Find where the given text appears and provide that cell's center as [X, Y] coordinate. 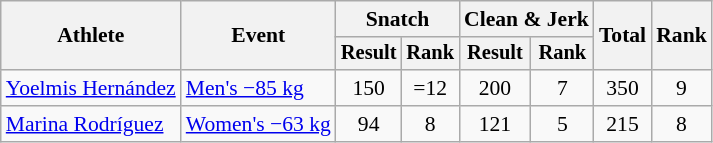
94 [369, 124]
215 [622, 124]
Event [258, 36]
Snatch [398, 19]
Women's −63 kg [258, 124]
=12 [430, 88]
350 [622, 88]
200 [495, 88]
Men's −85 kg [258, 88]
Yoelmis Hernández [91, 88]
9 [682, 88]
Marina Rodríguez [91, 124]
121 [495, 124]
Total [622, 36]
Athlete [91, 36]
Clean & Jerk [526, 19]
5 [562, 124]
150 [369, 88]
7 [562, 88]
